Determine the (x, y) coordinate at the center of the cell enclosing the given text.  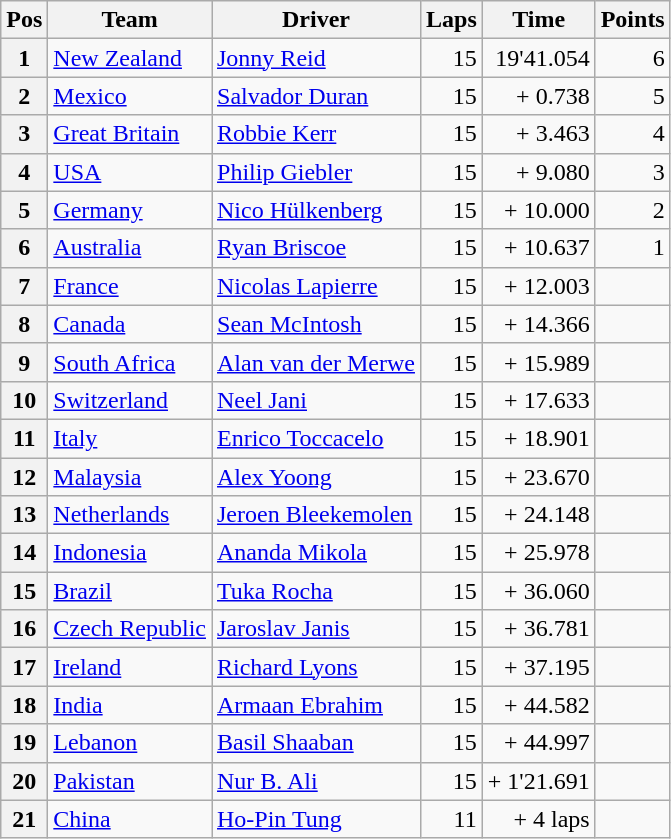
Italy (130, 438)
Points (632, 20)
Netherlands (130, 515)
+ 3.463 (538, 134)
Great Britain (130, 134)
USA (130, 172)
+ 10.637 (538, 248)
13 (24, 515)
+ 0.738 (538, 96)
Nicolas Lapierre (316, 286)
Alan van der Merwe (316, 362)
18 (24, 705)
Neel Jani (316, 400)
+ 17.633 (538, 400)
France (130, 286)
+ 44.997 (538, 743)
Richard Lyons (316, 667)
Brazil (130, 591)
Basil Shaaban (316, 743)
South Africa (130, 362)
+ 23.670 (538, 477)
Jeroen Bleekemolen (316, 515)
16 (24, 629)
+ 44.582 (538, 705)
+ 14.366 (538, 324)
Jaroslav Janis (316, 629)
Ryan Briscoe (316, 248)
7 (24, 286)
+ 10.000 (538, 210)
Team (130, 20)
Indonesia (130, 553)
Germany (130, 210)
21 (24, 819)
17 (24, 667)
Sean McIntosh (316, 324)
Malaysia (130, 477)
+ 9.080 (538, 172)
+ 25.978 (538, 553)
Ananda Mikola (316, 553)
Australia (130, 248)
Driver (316, 20)
9 (24, 362)
19'41.054 (538, 58)
12 (24, 477)
Switzerland (130, 400)
+ 4 laps (538, 819)
+ 37.195 (538, 667)
+ 36.060 (538, 591)
China (130, 819)
Mexico (130, 96)
Laps (451, 20)
Lebanon (130, 743)
+ 24.148 (538, 515)
19 (24, 743)
New Zealand (130, 58)
14 (24, 553)
+ 1'21.691 (538, 781)
Jonny Reid (316, 58)
+ 15.989 (538, 362)
Alex Yoong (316, 477)
Ho-Pin Tung (316, 819)
India (130, 705)
Nico Hülkenberg (316, 210)
Philip Giebler (316, 172)
+ 12.003 (538, 286)
Tuka Rocha (316, 591)
Czech Republic (130, 629)
Robbie Kerr (316, 134)
Ireland (130, 667)
Nur B. Ali (316, 781)
Enrico Toccacelo (316, 438)
Pos (24, 20)
Armaan Ebrahim (316, 705)
10 (24, 400)
Time (538, 20)
20 (24, 781)
Salvador Duran (316, 96)
Canada (130, 324)
Pakistan (130, 781)
+ 18.901 (538, 438)
+ 36.781 (538, 629)
8 (24, 324)
